Extract the (x, y) coordinate from the center of the cell holding the provided text.  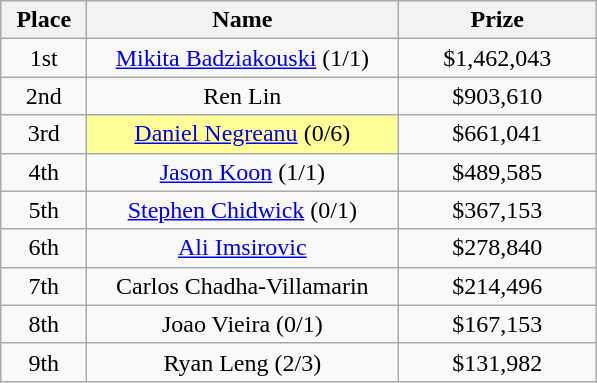
Jason Koon (1/1) (242, 172)
$214,496 (498, 286)
$367,153 (498, 210)
7th (44, 286)
Stephen Chidwick (0/1) (242, 210)
Daniel Negreanu (0/6) (242, 134)
8th (44, 324)
Name (242, 20)
$903,610 (498, 96)
$278,840 (498, 248)
Ryan Leng (2/3) (242, 362)
1st (44, 58)
$1,462,043 (498, 58)
$167,153 (498, 324)
4th (44, 172)
2nd (44, 96)
6th (44, 248)
Prize (498, 20)
Carlos Chadha-Villamarin (242, 286)
$489,585 (498, 172)
Ali Imsirovic (242, 248)
Mikita Badziakouski (1/1) (242, 58)
$131,982 (498, 362)
Joao Vieira (0/1) (242, 324)
Ren Lin (242, 96)
9th (44, 362)
3rd (44, 134)
$661,041 (498, 134)
Place (44, 20)
5th (44, 210)
